Output the [x, y] coordinate of the center of the cell containing the given text.  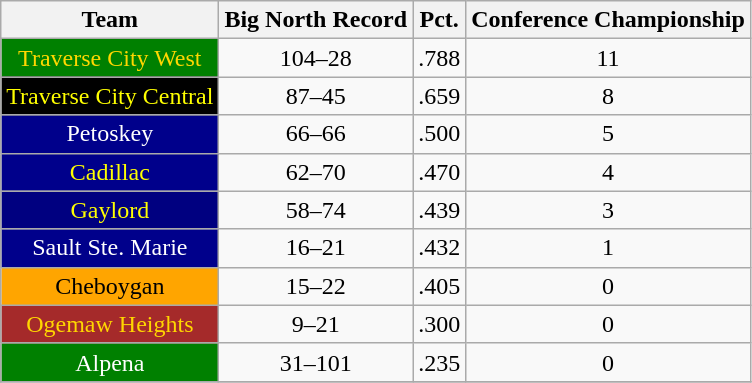
Alpena [110, 362]
.405 [440, 286]
.432 [440, 248]
Sault Ste. Marie [110, 248]
Big North Record [316, 20]
Gaylord [110, 210]
.500 [440, 134]
Cadillac [110, 172]
87–45 [316, 96]
Petoskey [110, 134]
62–70 [316, 172]
58–74 [316, 210]
1 [608, 248]
Team [110, 20]
.235 [440, 362]
3 [608, 210]
11 [608, 58]
.788 [440, 58]
8 [608, 96]
Conference Championship [608, 20]
.300 [440, 324]
15–22 [316, 286]
16–21 [316, 248]
Ogemaw Heights [110, 324]
66–66 [316, 134]
31–101 [316, 362]
Traverse City Central [110, 96]
.470 [440, 172]
4 [608, 172]
Traverse City West [110, 58]
9–21 [316, 324]
5 [608, 134]
Pct. [440, 20]
.659 [440, 96]
.439 [440, 210]
104–28 [316, 58]
Cheboygan [110, 286]
